From the cell containing the given text, extract its center point as (X, Y) coordinate. 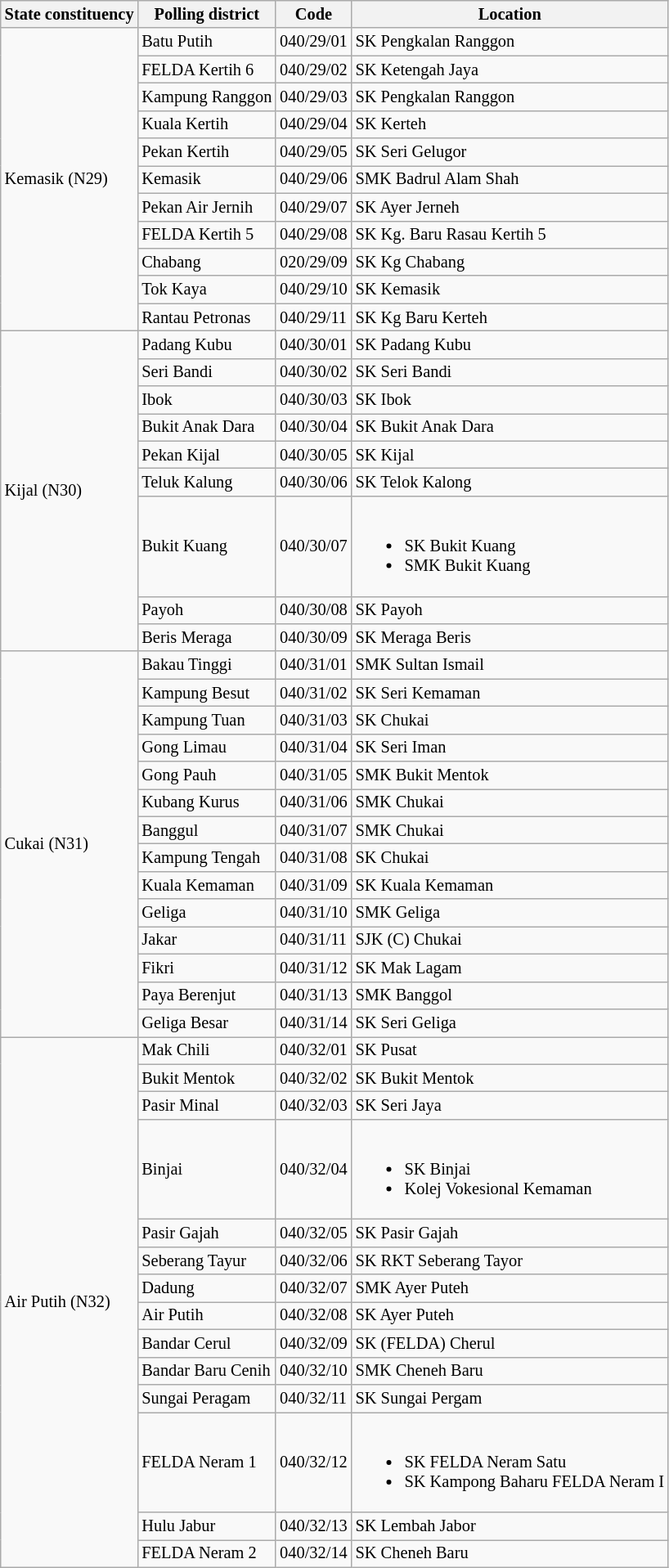
Binjai (206, 1169)
SK Pasir Gajah (510, 1233)
SMK Cheneh Baru (510, 1371)
FELDA Kertih 5 (206, 235)
Kampung Ranggon (206, 97)
040/30/02 (313, 372)
Kampung Besut (206, 693)
040/31/03 (313, 720)
Kuala Kertih (206, 124)
040/29/01 (313, 42)
Bukit Mentok (206, 1078)
SK Seri Jaya (510, 1105)
Pasir Minal (206, 1105)
SK Ibok (510, 400)
Bukit Anak Dara (206, 427)
SK Mak Lagam (510, 968)
SK Lembah Jabor (510, 1526)
040/31/10 (313, 913)
040/29/08 (313, 235)
Bakau Tinggi (206, 665)
Bukit Kuang (206, 546)
Air Putih (206, 1315)
SK Seri Kemaman (510, 693)
SK Padang Kubu (510, 344)
040/31/02 (313, 693)
Chabang (206, 262)
SK Pusat (510, 1050)
040/32/08 (313, 1315)
040/29/02 (313, 70)
040/29/03 (313, 97)
040/32/09 (313, 1343)
Air Putih (N32) (70, 1302)
Mak Chili (206, 1050)
FELDA Neram 1 (206, 1462)
040/29/05 (313, 152)
Batu Putih (206, 42)
Teluk Kalung (206, 482)
SMK Badrul Alam Shah (510, 179)
040/31/13 (313, 995)
Seberang Tayur (206, 1260)
SK Seri Geliga (510, 1022)
SK Payoh (510, 610)
040/31/09 (313, 885)
Bandar Baru Cenih (206, 1371)
Gong Limau (206, 748)
040/32/05 (313, 1233)
Dadung (206, 1288)
040/32/07 (313, 1288)
040/31/08 (313, 858)
Cukai (N31) (70, 844)
SK RKT Seberang Tayor (510, 1260)
040/32/14 (313, 1553)
040/32/03 (313, 1105)
SK Kemasik (510, 290)
Bandar Cerul (206, 1343)
SJK (C) Chukai (510, 940)
040/32/13 (313, 1526)
040/32/11 (313, 1398)
Banggul (206, 830)
SK FELDA Neram SatuSK Kampong Baharu FELDA Neram I (510, 1462)
Polling district (206, 14)
SMK Bukit Mentok (510, 775)
SK Kg Baru Kerteh (510, 317)
Kampung Tuan (206, 720)
Sungai Peragam (206, 1398)
Pekan Air Jernih (206, 207)
SK Sungai Pergam (510, 1398)
SK BinjaiKolej Vokesional Kemaman (510, 1169)
040/30/09 (313, 637)
040/31/04 (313, 748)
Location (510, 14)
040/29/07 (313, 207)
SMK Banggol (510, 995)
SMK Ayer Puteh (510, 1288)
Beris Meraga (206, 637)
SMK Sultan Ismail (510, 665)
040/29/11 (313, 317)
SK Ayer Jerneh (510, 207)
Geliga (206, 913)
Code (313, 14)
040/30/06 (313, 482)
SK Ayer Puteh (510, 1315)
040/32/02 (313, 1078)
Geliga Besar (206, 1022)
040/29/06 (313, 179)
040/32/04 (313, 1169)
SK Kg Chabang (510, 262)
Ibok (206, 400)
Jakar (206, 940)
Tok Kaya (206, 290)
SK Seri Iman (510, 748)
SMK Geliga (510, 913)
040/30/04 (313, 427)
Kubang Kurus (206, 802)
SK Seri Bandi (510, 372)
040/31/14 (313, 1022)
040/32/10 (313, 1371)
SK (FELDA) Cherul (510, 1343)
Kuala Kemaman (206, 885)
Kemasik (N29) (70, 179)
FELDA Neram 2 (206, 1553)
SK Meraga Beris (510, 637)
Paya Berenjut (206, 995)
Gong Pauh (206, 775)
040/31/12 (313, 968)
040/30/07 (313, 546)
020/29/09 (313, 262)
040/31/05 (313, 775)
040/30/05 (313, 455)
SK Telok Kalong (510, 482)
Payoh (206, 610)
Padang Kubu (206, 344)
Kampung Tengah (206, 858)
State constituency (70, 14)
040/31/01 (313, 665)
040/30/03 (313, 400)
Pekan Kertih (206, 152)
040/30/01 (313, 344)
040/31/11 (313, 940)
SK Bukit Anak Dara (510, 427)
040/31/07 (313, 830)
Hulu Jabur (206, 1526)
040/32/12 (313, 1462)
Kijal (N30) (70, 491)
Seri Bandi (206, 372)
SK Kuala Kemaman (510, 885)
SK Seri Gelugor (510, 152)
Rantau Petronas (206, 317)
Kemasik (206, 179)
SK Bukit Mentok (510, 1078)
SK Bukit KuangSMK Bukit Kuang (510, 546)
040/30/08 (313, 610)
040/29/04 (313, 124)
SK Cheneh Baru (510, 1553)
040/32/06 (313, 1260)
040/32/01 (313, 1050)
040/31/06 (313, 802)
Pasir Gajah (206, 1233)
040/29/10 (313, 290)
SK Kg. Baru Rasau Kertih 5 (510, 235)
SK Ketengah Jaya (510, 70)
Fikri (206, 968)
FELDA Kertih 6 (206, 70)
SK Kijal (510, 455)
Pekan Kijal (206, 455)
SK Kerteh (510, 124)
